Capture the cell that displays the provided text and extract its (X, Y) central coordinate. 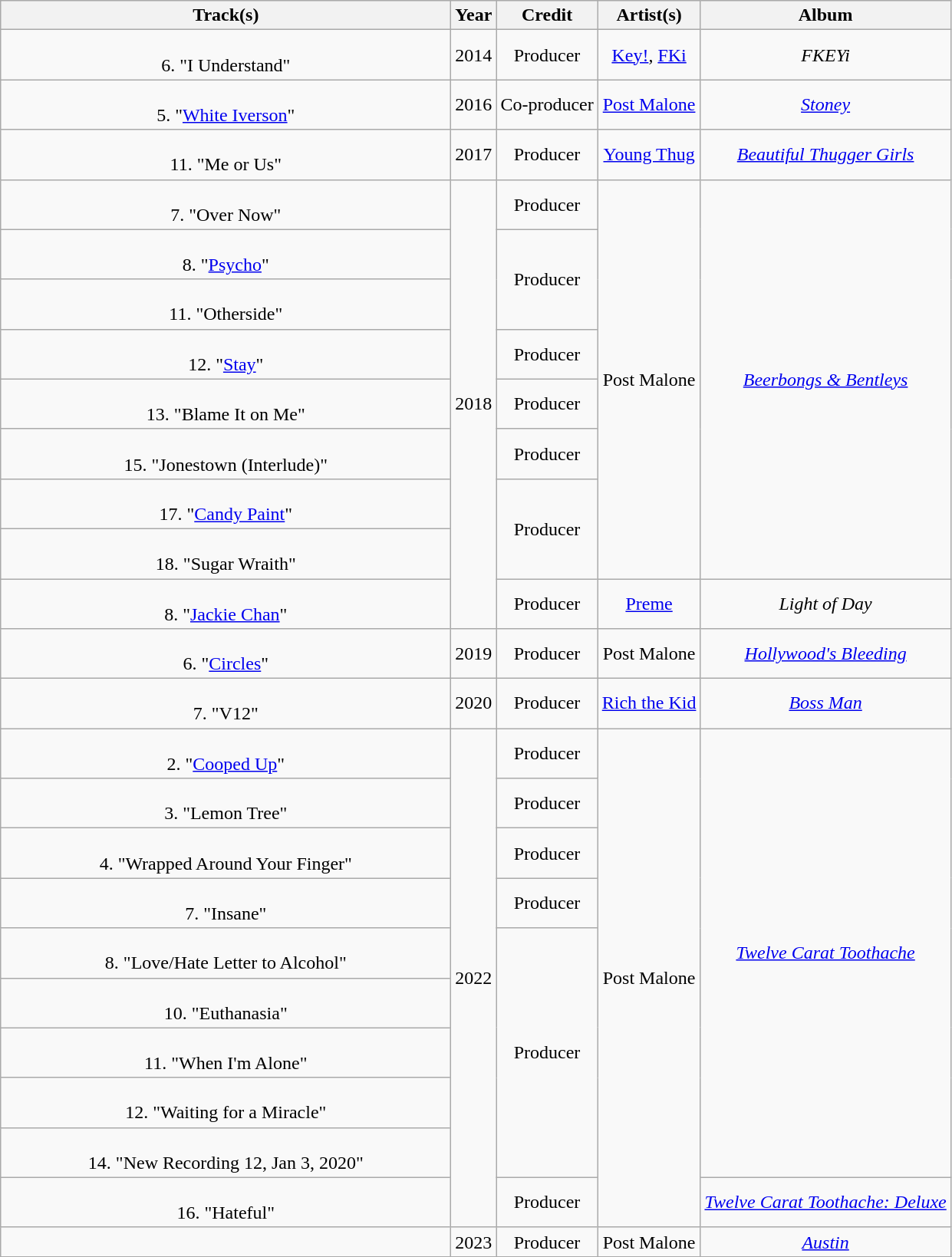
2020 (474, 704)
16. "Hateful" (226, 1203)
2. "Cooped Up" (226, 753)
2017 (474, 155)
7. "Over Now" (226, 204)
6. "I Understand" (226, 55)
Album (825, 15)
12. "Waiting for a Miracle" (226, 1103)
3. "Lemon Tree" (226, 804)
Year (474, 15)
8. "Love/Hate Letter to Alcohol" (226, 953)
Co-producer (547, 104)
Boss Man (825, 704)
Light of Day (825, 603)
7. "V12" (226, 704)
4. "Wrapped Around Your Finger" (226, 853)
10. "Euthanasia" (226, 1003)
Young Thug (649, 155)
Twelve Carat Toothache (825, 953)
2023 (474, 1242)
17. "Candy Paint" (226, 503)
11. "Otherside" (226, 304)
14. "New Recording 12, Jan 3, 2020" (226, 1152)
2022 (474, 979)
Hollywood's Bleeding (825, 653)
15. "Jonestown (Interlude)" (226, 454)
5. "White Iverson" (226, 104)
Twelve Carat Toothache: Deluxe (825, 1203)
Key!, FKi (649, 55)
8. "Psycho" (226, 255)
12. "Stay" (226, 354)
Preme (649, 603)
Rich the Kid (649, 704)
Credit (547, 15)
11. "When I'm Alone" (226, 1052)
6. "Circles" (226, 653)
Beautiful Thugger Girls (825, 155)
FKEYi (825, 55)
13. "Blame It on Me" (226, 403)
2016 (474, 104)
18. "Sugar Wraith" (226, 554)
Beerbongs & Bentleys (825, 379)
2018 (474, 404)
Artist(s) (649, 15)
Austin (825, 1242)
Stoney (825, 104)
7. "Insane" (226, 903)
Track(s) (226, 15)
2014 (474, 55)
8. "Jackie Chan" (226, 603)
11. "Me or Us" (226, 155)
2019 (474, 653)
